Search for the cell housing the specified text and yield its (X, Y) center coordinate. 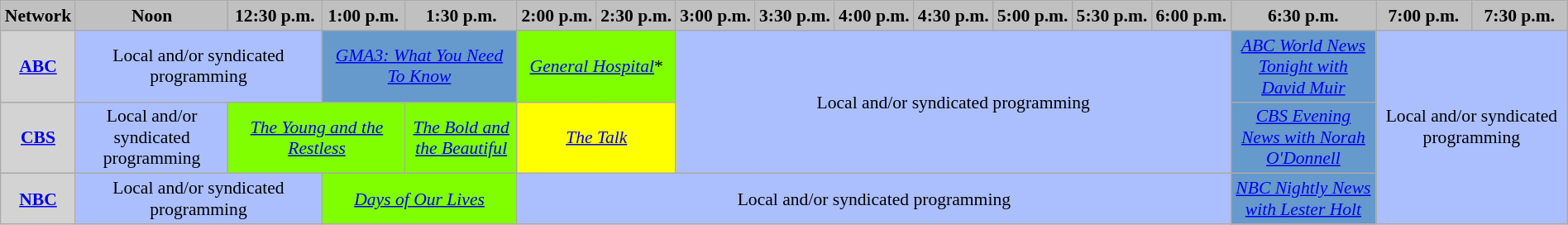
2:30 p.m. (636, 16)
3:00 p.m. (715, 16)
NBC (38, 199)
GMA3: What You Need To Know (420, 66)
1:00 p.m. (364, 16)
The Young and the Restless (317, 137)
Network (38, 16)
Noon (152, 16)
CBS Evening News with Norah O'Donnell (1303, 137)
ABC (38, 66)
2:00 p.m. (557, 16)
1:30 p.m. (461, 16)
3:30 p.m. (795, 16)
4:30 p.m. (954, 16)
CBS (38, 137)
6:00 p.m. (1191, 16)
The Bold and the Beautiful (461, 137)
General Hospital* (596, 66)
5:00 p.m. (1033, 16)
NBC Nightly News with Lester Holt (1303, 199)
7:00 p.m. (1424, 16)
5:30 p.m. (1112, 16)
Days of Our Lives (420, 199)
ABC World News Tonight with David Muir (1303, 66)
12:30 p.m. (275, 16)
6:30 p.m. (1303, 16)
4:00 p.m. (874, 16)
The Talk (596, 137)
7:30 p.m. (1519, 16)
